Identify which cell holds the provided text, then report its [X, Y] central coordinate. 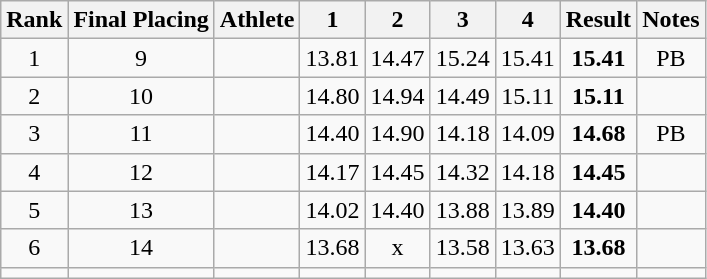
14.49 [462, 96]
13.58 [462, 248]
14.80 [332, 96]
13.63 [528, 248]
14.47 [398, 58]
6 [34, 248]
14.32 [462, 172]
14 [141, 248]
10 [141, 96]
15.24 [462, 58]
Final Placing [141, 20]
Notes [671, 20]
Rank [34, 20]
14.94 [398, 96]
Result [598, 20]
13.88 [462, 210]
12 [141, 172]
13.89 [528, 210]
14.68 [598, 134]
x [398, 248]
11 [141, 134]
14.09 [528, 134]
13 [141, 210]
Athlete [257, 20]
14.90 [398, 134]
9 [141, 58]
5 [34, 210]
13.81 [332, 58]
14.02 [332, 210]
14.17 [332, 172]
